Find where the given text appears and provide that cell's center as [X, Y] coordinate. 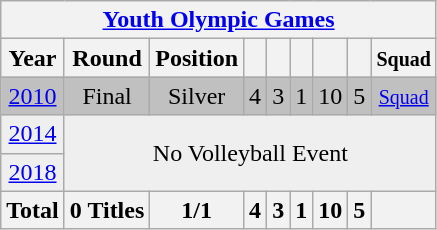
Total [33, 210]
No Volleyball Event [250, 153]
1/1 [197, 210]
Year [33, 58]
2010 [33, 96]
Youth Olympic Games [219, 20]
Silver [197, 96]
Final [107, 96]
0 Titles [107, 210]
Round [107, 58]
2014 [33, 134]
2018 [33, 172]
Position [197, 58]
